Extract the (x, y) coordinate from the center of the cell holding the provided text.  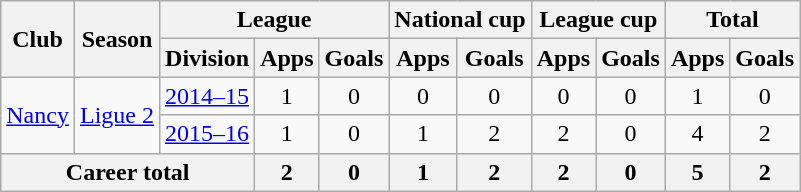
League cup (598, 20)
Ligue 2 (116, 115)
Nancy (38, 115)
National cup (460, 20)
5 (697, 172)
Division (208, 58)
2014–15 (208, 96)
Season (116, 39)
Career total (128, 172)
4 (697, 134)
Total (732, 20)
2015–16 (208, 134)
Club (38, 39)
League (274, 20)
